Detect which cell encompasses the target text, then output its [X, Y] center coordinate. 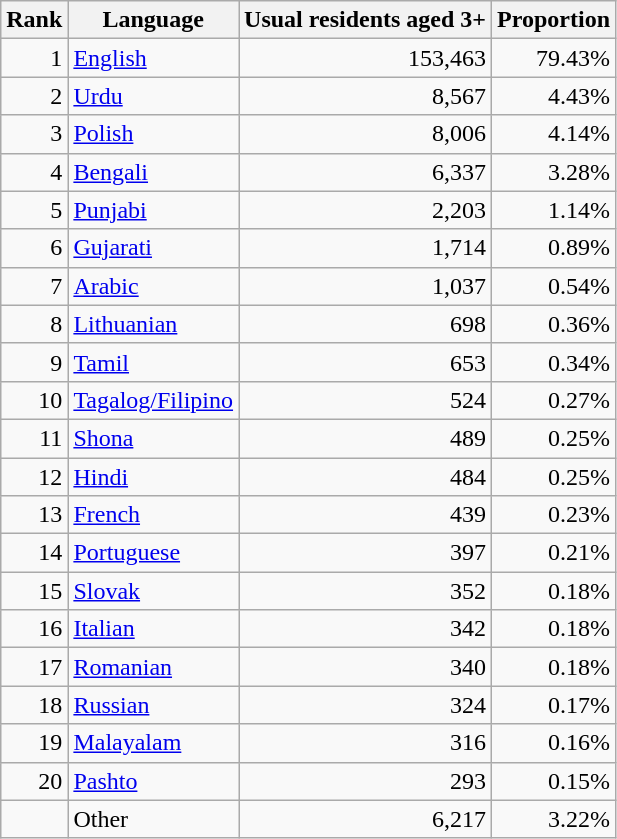
397 [366, 553]
698 [366, 324]
Portuguese [154, 553]
1,714 [366, 248]
324 [366, 705]
340 [366, 667]
484 [366, 477]
316 [366, 743]
7 [34, 286]
524 [366, 400]
10 [34, 400]
352 [366, 591]
2 [34, 96]
15 [34, 591]
13 [34, 515]
Slovak [154, 591]
Hindi [154, 477]
5 [34, 210]
1,037 [366, 286]
Russian [154, 705]
11 [34, 438]
2,203 [366, 210]
14 [34, 553]
0.16% [554, 743]
Italian [154, 629]
4.14% [554, 134]
French [154, 515]
6 [34, 248]
Tagalog/Filipino [154, 400]
Punjabi [154, 210]
6,337 [366, 172]
79.43% [554, 58]
6,217 [366, 819]
0.23% [554, 515]
439 [366, 515]
9 [34, 362]
653 [366, 362]
Gujarati [154, 248]
1 [34, 58]
Usual residents aged 3+ [366, 20]
4.43% [554, 96]
Shona [154, 438]
Tamil [154, 362]
0.15% [554, 781]
Bengali [154, 172]
20 [34, 781]
Romanian [154, 667]
8 [34, 324]
8,567 [366, 96]
English [154, 58]
0.17% [554, 705]
17 [34, 667]
0.36% [554, 324]
342 [366, 629]
18 [34, 705]
Polish [154, 134]
Pashto [154, 781]
489 [366, 438]
293 [366, 781]
0.34% [554, 362]
19 [34, 743]
3 [34, 134]
Other [154, 819]
3.22% [554, 819]
4 [34, 172]
3.28% [554, 172]
Malayalam [154, 743]
0.89% [554, 248]
0.21% [554, 553]
12 [34, 477]
Arabic [154, 286]
Proportion [554, 20]
Language [154, 20]
8,006 [366, 134]
16 [34, 629]
Rank [34, 20]
0.27% [554, 400]
Lithuanian [154, 324]
1.14% [554, 210]
0.54% [554, 286]
153,463 [366, 58]
Urdu [154, 96]
